For the text-containing cell, return its midpoint in (X, Y) coordinate format. 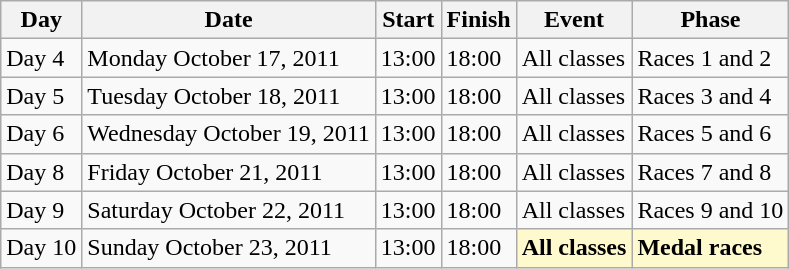
Date (229, 20)
Day 10 (42, 248)
Wednesday October 19, 2011 (229, 134)
Medal races (710, 248)
Races 9 and 10 (710, 210)
Day 8 (42, 172)
Day 9 (42, 210)
Day (42, 20)
Monday October 17, 2011 (229, 58)
Races 7 and 8 (710, 172)
Day 5 (42, 96)
Sunday October 23, 2011 (229, 248)
Finish (478, 20)
Day 6 (42, 134)
Phase (710, 20)
Saturday October 22, 2011 (229, 210)
Event (574, 20)
Races 3 and 4 (710, 96)
Day 4 (42, 58)
Tuesday October 18, 2011 (229, 96)
Friday October 21, 2011 (229, 172)
Races 5 and 6 (710, 134)
Start (408, 20)
Races 1 and 2 (710, 58)
